Pinpoint the cell where the given text exists, returning its [X, Y] midpoint coordinate. 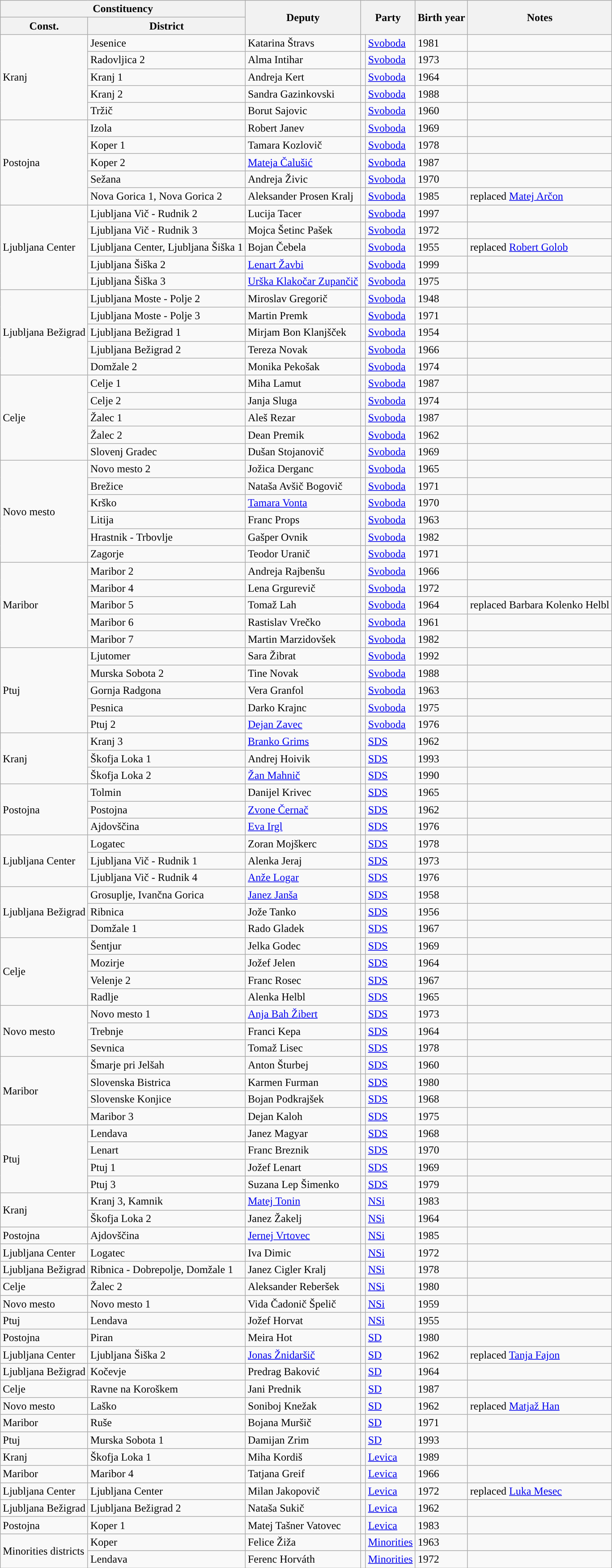
Rado Gladek [303, 929]
Birth year [441, 17]
Anže Logar [303, 878]
Suzana Lep Šimenko [303, 1184]
Miroslav Gregorič [303, 299]
Lena Grgurevič [303, 588]
Velenje 2 [166, 980]
Vida Čadonič Špelič [303, 1304]
Monika Pekošak [303, 367]
Ferenc Horváth [303, 1559]
Deputy [303, 17]
Celje 2 [166, 401]
Izola [166, 128]
Franci Kepa [303, 1031]
Zvone Černač [303, 810]
Žalec 1 [166, 418]
Eva Irgl [303, 827]
1981 [441, 43]
Žan Mahnič [303, 776]
Ljutomer [166, 656]
Sežana [166, 179]
Lucija Tacer [303, 214]
Koper [166, 1542]
Jesenice [166, 43]
replaced Tanja Fajon [540, 1355]
Jonas Žnidaršič [303, 1355]
Martin Premk [303, 316]
replaced Matjaž Han [540, 1406]
Kranj 2 [166, 94]
Sevnica [166, 1048]
Zoran Mojškerc [303, 844]
Dean Premik [303, 435]
Andreja Rajbenšu [303, 571]
Darko Krajnc [303, 707]
Slovenska Bistrica [166, 1082]
Martin Marzidovšek [303, 639]
Party [388, 17]
Sara Žibrat [303, 656]
Anton Šturbej [303, 1065]
Kranj 3 [166, 741]
Novo mesto 2 [166, 469]
Janez Žakelj [303, 1218]
Ptuj 1 [166, 1167]
1959 [441, 1304]
Jani Prednik [303, 1389]
1954 [441, 333]
Piran [166, 1338]
Mateja Čalušić [303, 162]
1989 [441, 1457]
Franc Props [303, 520]
Notes [540, 17]
Mirjam Bon Klanjšček [303, 333]
Krško [166, 503]
Maribor 3 [166, 1116]
Matej Tonin [303, 1201]
Franc Rosec [303, 980]
Tine Novak [303, 673]
1961 [441, 622]
Urška Klakočar Zupančič [303, 282]
Slovenske Konjice [166, 1099]
Šentjur [166, 946]
Šmarje pri Jelšah [166, 1065]
Ljubljana Center, Ljubljana Šiška 1 [166, 248]
Laško [166, 1406]
Nataša Avšič Bogovič [303, 486]
Radovljica 2 [166, 60]
Slovenj Gradec [166, 452]
Meira Hot [303, 1338]
Tatjana Greif [303, 1474]
Jelka Godec [303, 946]
Janez Janša [303, 895]
Litija [166, 520]
1997 [441, 214]
Alenka Jeraj [303, 861]
Dejan Kaloh [303, 1116]
Jožef Horvat [303, 1321]
Maribor 7 [166, 639]
1999 [441, 265]
Aleksander Reberšek [303, 1286]
Maribor 5 [166, 605]
Katarina Štravs [303, 43]
Andreja Kert [303, 77]
Maribor 6 [166, 622]
Matej Tašner Vatovec [303, 1525]
Ljubljana Vič - Rudnik 2 [166, 214]
Ljubljana Vič - Rudnik 3 [166, 231]
Kranj 3, Kamnik [166, 1201]
Tomaž Lah [303, 605]
Tomaž Lisec [303, 1048]
Murska Sobota 2 [166, 673]
Kranj 1 [166, 77]
1956 [441, 912]
Janez Magyar [303, 1133]
Maribor 2 [166, 571]
Damijan Zrim [303, 1440]
Jožef Jelen [303, 963]
Soniboj Knežak [303, 1406]
District [166, 26]
Gašper Ovnik [303, 537]
Jernej Vrtovec [303, 1235]
Predrag Baković [303, 1372]
Felice Žiža [303, 1542]
Sandra Gazinkovski [303, 94]
Dejan Zavec [303, 724]
Miha Lamut [303, 384]
Lenart [166, 1150]
1979 [441, 1184]
Ljubljana Vič - Rudnik 4 [166, 878]
Murska Sobota 1 [166, 1440]
Zagorje [166, 554]
replaced Barbara Kolenko Helbl [540, 605]
Ravne na Koroškem [166, 1389]
Ribnica - Dobrepolje, Domžale 1 [166, 1269]
Ruše [166, 1423]
Ptuj 2 [166, 724]
Pesnica [166, 707]
1992 [441, 656]
Alenka Helbl [303, 997]
Gornja Radgona [166, 690]
Koper 2 [166, 162]
replaced Matej Arčon [540, 196]
Jožica Derganc [303, 469]
Andreja Živic [303, 179]
1948 [441, 299]
Tolmin [166, 793]
Milan Jakopovič [303, 1491]
Aleš Rezar [303, 418]
Brežice [166, 486]
Lenart Žavbi [303, 265]
Ljubljana Bežigrad 1 [166, 333]
Jože Tanko [303, 912]
Tereza Novak [303, 350]
Ribnica [166, 912]
Minorities districts [44, 1551]
Miha Kordiš [303, 1457]
Bojan Podkrajšek [303, 1099]
Franc Breznik [303, 1150]
Iva Dimic [303, 1252]
Bojana Muršič [303, 1423]
Radlje [166, 997]
Tržič [166, 111]
Branko Grims [303, 741]
1958 [441, 895]
Kočevje [166, 1372]
Tamara Kozlovič [303, 145]
Ptuj 3 [166, 1184]
Ljubljana Moste - Polje 2 [166, 299]
Mozirje [166, 963]
replaced Luka Mesec [540, 1491]
Anja Bah Žibert [303, 1014]
Teodor Uranič [303, 554]
Andrej Hoivik [303, 759]
Karmen Furman [303, 1082]
Domžale 1 [166, 929]
Danijel Krivec [303, 793]
Nova Gorica 1, Nova Gorica 2 [166, 196]
Const. [44, 26]
Ljubljana Moste - Polje 3 [166, 316]
Hrastnik - Trbovlje [166, 537]
Rastislav Vrečko [303, 622]
Constituency [123, 9]
Ljubljana Vič - Rudnik 1 [166, 861]
Mojca Šetinc Pašek [303, 231]
Robert Janev [303, 128]
Alma Intihar [303, 60]
Bojan Čebela [303, 248]
Tamara Vonta [303, 503]
Aleksander Prosen Kralj [303, 196]
Grosuplje, Ivančna Gorica [166, 895]
replaced Robert Golob [540, 248]
Jožef Lenart [303, 1167]
Celje 1 [166, 384]
Dušan Stojanovič [303, 452]
Domžale 2 [166, 367]
Nataša Sukič [303, 1508]
Vera Granfol [303, 690]
Ljubljana Šiška 3 [166, 282]
1990 [441, 776]
Janja Sluga [303, 401]
Janez Cigler Kralj [303, 1269]
Trebnje [166, 1031]
Borut Sajovic [303, 111]
